Pinpoint the cell where the given text exists, returning its [X, Y] midpoint coordinate. 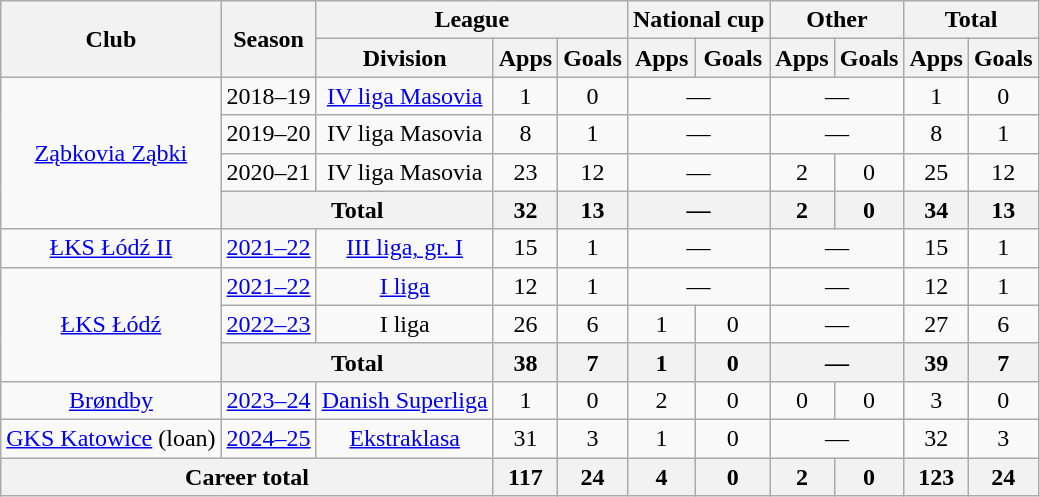
2024–25 [268, 438]
2019–20 [268, 134]
Ząbkovia Ząbki [111, 153]
Ekstraklasa [404, 438]
25 [936, 172]
Season [268, 39]
Division [404, 58]
27 [936, 324]
4 [661, 477]
123 [936, 477]
ŁKS Łódź II [111, 248]
Club [111, 39]
Brøndby [111, 400]
2020–21 [268, 172]
Other [837, 20]
34 [936, 210]
Career total [247, 477]
GKS Katowice (loan) [111, 438]
38 [525, 362]
ŁKS Łódź [111, 324]
Danish Superliga [404, 400]
2022–23 [268, 324]
National cup [698, 20]
39 [936, 362]
23 [525, 172]
2023–24 [268, 400]
117 [525, 477]
26 [525, 324]
31 [525, 438]
League [472, 20]
III liga, gr. I [404, 248]
2018–19 [268, 96]
